Find where the given text appears and provide that cell's center as [x, y] coordinate. 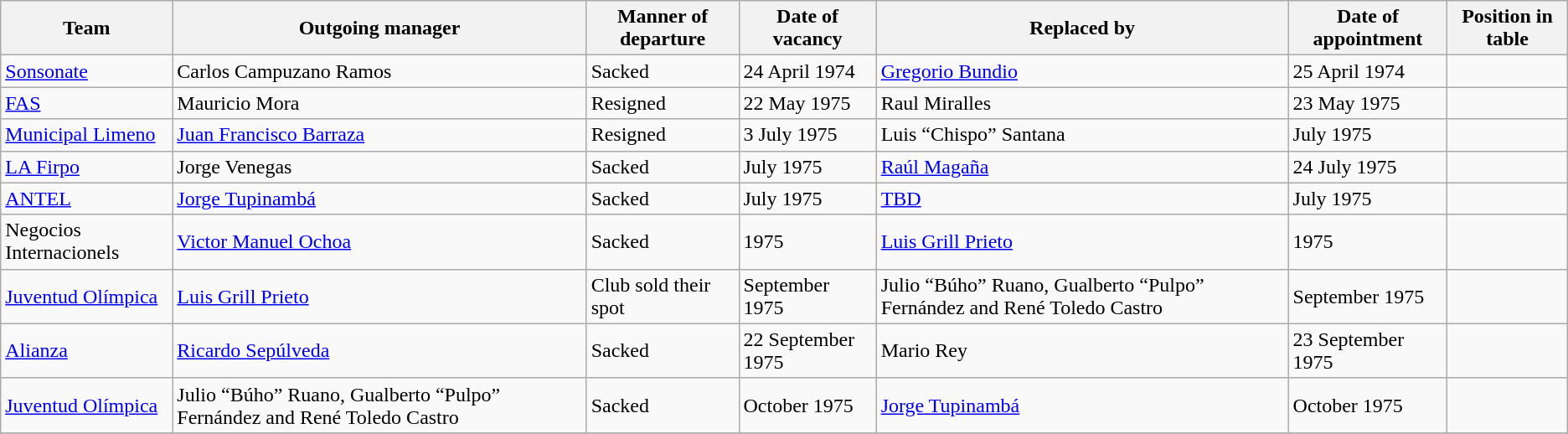
3 July 1975 [807, 135]
22 May 1975 [807, 103]
Negocios Internacionels [87, 241]
Position in table [1508, 28]
25 April 1974 [1368, 71]
22 September 1975 [807, 350]
Victor Manuel Ochoa [379, 241]
Municipal Limeno [87, 135]
Club sold their spot [663, 297]
Juan Francisco Barraza [379, 135]
ANTEL [87, 199]
Outgoing manager [379, 28]
Raul Miralles [1082, 103]
Date of appointment [1368, 28]
Replaced by [1082, 28]
Carlos Campuzano Ramos [379, 71]
Ricardo Sepúlveda [379, 350]
Alianza [87, 350]
Gregorio Bundio [1082, 71]
Raúl Magaña [1082, 167]
23 September 1975 [1368, 350]
Jorge Venegas [379, 167]
Team [87, 28]
LA Firpo [87, 167]
Mario Rey [1082, 350]
24 April 1974 [807, 71]
Sonsonate [87, 71]
Mauricio Mora [379, 103]
Date of vacancy [807, 28]
FAS [87, 103]
Manner of departure [663, 28]
Luis “Chispo” Santana [1082, 135]
24 July 1975 [1368, 167]
TBD [1082, 199]
23 May 1975 [1368, 103]
